Scan for the cell matching the given text and deliver its [x, y] coordinate at center. 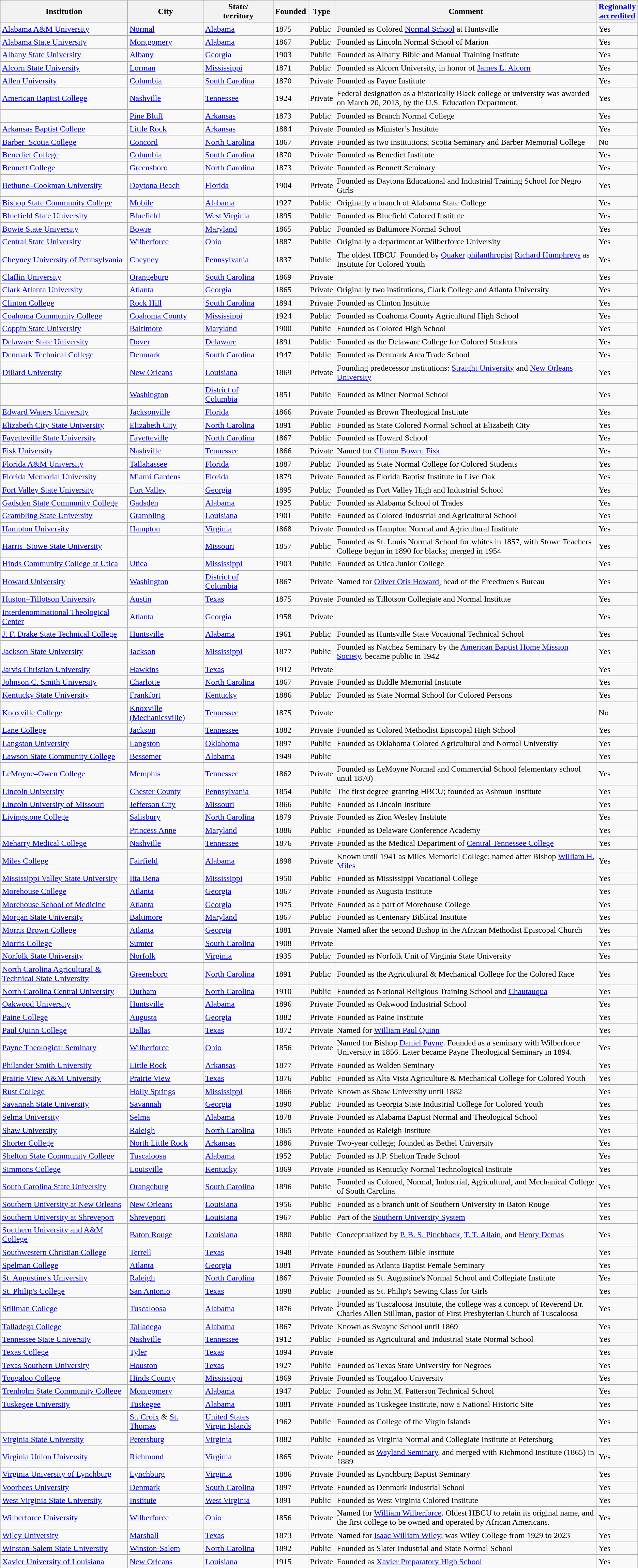
Founded as Norfolk Unit of Virginia State University [466, 956]
Founded as Albany Bible and Manual Training Institute [466, 55]
Princess Anne [166, 830]
Founded as Xavier Preparatory High School [466, 1561]
Clark Atlanta University [64, 290]
Founded as Denmark Industrial School [466, 1487]
Founded as Daytona Educational and Industrial Training School for Negro Girls [466, 185]
Institute [166, 1500]
Part of the Southern University System [466, 1217]
Edward Waters University [64, 412]
Founded as Miner Normal School [466, 394]
Comment [466, 12]
Florida A&M University [64, 464]
1975 [291, 904]
Shreveport [166, 1217]
Founded as Mississippi Vocational College [466, 878]
Jacksonville [166, 412]
Founded as Agricultural and Industrial State Normal School [466, 1339]
Cheyney [166, 260]
1948 [291, 1252]
Virginia Union University [64, 1457]
Founded as Howard School [466, 438]
Founded as Branch Normal College [466, 116]
Founded as Zion Wesley Institute [466, 817]
Morris Brown College [64, 930]
Paul Quinn College [64, 1030]
1958 [291, 617]
Founded as Alabama School of Trades [466, 503]
Originally a department at Wilberforce University [466, 242]
Richmond [166, 1457]
Founded as Delaware Conference Academy [466, 830]
St. Philip's College [64, 1291]
Rust College [64, 1091]
Fayetteville State University [64, 438]
St. Croix & St. Thomas [166, 1422]
Hawkins [166, 669]
Miami Gardens [166, 477]
Founded as Texas State University for Negroes [466, 1365]
Southern University at New Orleans [64, 1204]
Elizabeth City [166, 425]
City [166, 12]
Xavier University of Louisiana [64, 1561]
Fisk University [64, 451]
Founded as Bluefield Colored Institute [466, 216]
Federal designation as a historically Black college or university was awarded on March 20, 2013, by the U.S. Education Department. [466, 98]
Founded as West Virginia Colored Institute [466, 1500]
LeMoyne–Owen College [64, 774]
Delaware [238, 342]
Founded as State Colored Normal School at Elizabeth City [466, 425]
Type [322, 12]
Daytona Beach [166, 185]
Named for Bishop Daniel Payne. Founded as a seminary with Wilberforce University in 1856. Later became Payne Theological Seminary in 1894. [466, 1048]
Tallahassee [166, 464]
1862 [291, 774]
Known as Shaw University until 1882 [466, 1091]
Gadsden State Community College [64, 503]
Jarvis Christian University [64, 669]
Founded as Augusta Institute [466, 891]
Founded as Southern Bible Institute [466, 1252]
1901 [291, 516]
Bluefield [166, 216]
Founded as Biddle Memorial Institute [466, 682]
Prairie View A&M University [64, 1078]
Founded as Colored Industrial and Agricultural School [466, 516]
Albany State University [64, 55]
Bluefield State University [64, 216]
Founded as Oakwood Industrial School [466, 1004]
1935 [291, 956]
Founded as Lynchburg Baptist Seminary [466, 1474]
Founded as Colored Normal School at Huntsville [466, 29]
Founded as Walden Seminary [466, 1065]
Shelton State Community College [64, 1156]
1857 [291, 546]
Clinton College [64, 303]
1837 [291, 260]
Pine Bluff [166, 116]
Gadsden [166, 503]
Shaw University [64, 1130]
Voorhees University [64, 1487]
Harris–Stowe State University [64, 546]
Founded as Benedict Institute [466, 155]
Founded as Hampton Normal and Agricultural Institute [466, 529]
Morehouse School of Medicine [64, 904]
Founded as LeMoyne Normal and Commercial School (elementary school until 1870) [466, 774]
Hampton University [64, 529]
Houston [166, 1365]
Originally a branch of Alabama State College [466, 203]
1872 [291, 1030]
Benedict College [64, 155]
Grambling [166, 516]
1880 [291, 1235]
Delaware State University [64, 342]
Tuskegee University [64, 1404]
Miles College [64, 860]
Virginia State University [64, 1439]
Grambling State University [64, 516]
Spelman College [64, 1265]
Baton Rouge [166, 1235]
Founded as Huntsville State Vocational Technical School [466, 634]
Norfolk [166, 956]
North Carolina Agricultural & Technical State University [64, 974]
Charlotte [166, 682]
1904 [291, 185]
Virginia University of Lynchburg [64, 1474]
1908 [291, 943]
Lincoln University [64, 791]
Founded as College of the Virgin Islands [466, 1422]
J. F. Drake State Technical College [64, 634]
Bethune–Cookman University [64, 185]
Oklahoma [238, 743]
Savannah [166, 1104]
Known until 1941 as Miles Memorial College; named after Bishop William H. Miles [466, 860]
Hinds County [166, 1378]
Founded as Lincoln Normal School of Marion [466, 42]
Mississippi Valley State University [64, 878]
Denmark Technical College [64, 355]
Founded as Alabama Baptist Normal and Theological School [466, 1117]
Founded as St. Louis Normal School for whites in 1857, with Stowe Teachers College begun in 1890 for blacks; merged in 1954 [466, 546]
Institution [64, 12]
Fort Valley State University [64, 490]
Founded as two institutions, Scotia Seminary and Barber Memorial College [466, 142]
1851 [291, 394]
Founded as Lincoln Institute [466, 804]
Augusta [166, 1017]
Hampton [166, 529]
Bennett College [64, 168]
State/territory [238, 12]
Stillman College [64, 1309]
Savannah State University [64, 1104]
The oldest HBCU. Founded by Quaker philanthropist Richard Humphreys as Institute for Colored Youth [466, 260]
Founded as Tuscaloosa Institute, the college was a concept of Reverend Dr. Charles Allen Stillman, pastor of First Presbyterian Church of Tuscaloosa [466, 1309]
Founded as State Normal School for Colored Persons [466, 695]
1910 [291, 991]
1900 [291, 329]
Dillard University [64, 372]
Southwestern Christian College [64, 1252]
Founded as J.P. Shelton Trade School [466, 1156]
Holly Springs [166, 1091]
Winston-Salem [166, 1548]
Terrell [166, 1252]
1890 [291, 1104]
Founded as Florida Baptist Institute in Live Oak [466, 477]
Bowie [166, 229]
Shorter College [64, 1143]
Fayetteville [166, 438]
Knoxville College [64, 713]
Utica [166, 564]
Normal [166, 29]
Named for Isaac William Wiley; was Wiley College from 1929 to 2023 [466, 1535]
Founded as Georgia State Industrial College for Colored Youth [466, 1104]
Elizabeth City State University [64, 425]
Durham [166, 991]
Albany [166, 55]
Central State University [64, 242]
Selma [166, 1117]
Itta Bena [166, 878]
Founded as Alcorn University, in honor of James L. Alcorn [466, 68]
Norfolk State University [64, 956]
Lorman [166, 68]
Founded as Raleigh Institute [466, 1130]
1961 [291, 634]
Founded as a part of Morehouse College [466, 904]
Knoxville (Mechanicsville) [166, 713]
Rock Hill [166, 303]
Coppin State University [64, 329]
Named for William Paul Quinn [466, 1030]
Concord [166, 142]
Founded as Fort Valley High and Industrial School [466, 490]
Founded as Baltimore Normal School [466, 229]
Mobile [166, 203]
1950 [291, 878]
St. Augustine's University [64, 1278]
Huston–Tillotson University [64, 599]
Founded as the Agricultural & Mechanical College for the Colored Race [466, 974]
United States Virgin Islands [238, 1422]
Founded as Minister’s Institute [466, 129]
Langston [166, 743]
Tennessee State University [64, 1339]
Alcorn State University [64, 68]
Frankfort [166, 695]
1962 [291, 1422]
West Virginia State University [64, 1500]
Louisville [166, 1169]
Southern University and A&M College [64, 1235]
Wiley University [64, 1535]
Founded as the Medical Department of Central Tennessee College [466, 843]
Oakwood University [64, 1004]
Meharry Medical College [64, 843]
1892 [291, 1548]
Morris College [64, 943]
Talladega College [64, 1326]
1884 [291, 129]
1854 [291, 791]
Founded as John M. Patterson Technical School [466, 1391]
Known as Swayne School until 1869 [466, 1326]
North Little Rock [166, 1143]
1925 [291, 503]
Johnson C. Smith University [64, 682]
Chester County [166, 791]
Simmons College [64, 1169]
Lincoln University of Missouri [64, 804]
Founding predecessor institutions: Straight University and New Orleans University [466, 372]
Arkansas Baptist College [64, 129]
Founded as Atlanta Baptist Female Seminary [466, 1265]
Allen University [64, 81]
Selma University [64, 1117]
American Baptist College [64, 98]
San Antonio [166, 1291]
Founded as Alta Vista Agriculture & Mechanical College for Colored Youth [466, 1078]
Founded as Virginia Normal and Collegiate Institute at Petersburg [466, 1439]
1871 [291, 68]
Founded as Paine Institute [466, 1017]
Founded as Kentucky Normal Technological Institute [466, 1169]
Paine College [64, 1017]
1949 [291, 756]
Trenholm State Community College [64, 1391]
Florida Memorial University [64, 477]
Austin [166, 599]
Founded as Colored, Normal, Industrial, Agricultural, and Mechanical College of South Carolina [466, 1187]
Howard University [64, 581]
Founded as Centenary Biblical Institute [466, 917]
Bessemer [166, 756]
Founded as Coahoma County Agricultural High School [466, 316]
Founded as Colored Methodist Episcopal High School [466, 730]
Founded as Tillotson Collegiate and Normal Institute [466, 599]
Southern University at Shreveport [64, 1217]
Regionallyaccredited [617, 12]
Dover [166, 342]
Alabama State University [64, 42]
The first degree-granting HBCU; founded as Ashmun Institute [466, 791]
1915 [291, 1561]
Coahoma Community College [64, 316]
Lynchburg [166, 1474]
South Carolina State University [64, 1187]
Tougaloo College [64, 1378]
Langston University [64, 743]
Winston-Salem State University [64, 1548]
Jefferson City [166, 804]
Hinds Community College at Utica [64, 564]
Prairie View [166, 1078]
Conceptualized by P. B. S. Pinchback, T. T. Allain, and Henry Demas [466, 1235]
Livingstone College [64, 817]
Texas Southern University [64, 1365]
Founded as Utica Junior College [466, 564]
Founded as Wayland Seminary, and merged with Richmond Institute (1865) in 1889 [466, 1457]
Named for Clinton Bowen Fisk [466, 451]
Founded as Natchez Seminary by the American Baptist Home Mission Society, became public in 1942 [466, 651]
Dallas [166, 1030]
1967 [291, 1217]
1868 [291, 529]
Alabama A&M University [64, 29]
Founded as Tuskegee Institute, now a National Historic Site [466, 1404]
Founded [291, 12]
Founded as Clinton Institute [466, 303]
Founded as a branch unit of Southern University in Baton Rouge [466, 1204]
Petersburg [166, 1439]
Cheyney University of Pennsylvania [64, 260]
Founded as St. Augustine's Normal School and Collegiate Institute [466, 1278]
Two-year college; founded as Bethel University [466, 1143]
1878 [291, 1117]
Founded as Bennett Seminary [466, 168]
Memphis [166, 774]
Morehouse College [64, 891]
Barber–Scotia College [64, 142]
Texas College [64, 1352]
Interdenominational Theological Center [64, 617]
Fairfield [166, 860]
Coahoma County [166, 316]
Fort Valley [166, 490]
Founded as State Normal College for Colored Students [466, 464]
Kentucky State University [64, 695]
Originally two institutions, Clark College and Atlanta University [466, 290]
Founded as Tougaloo University [466, 1378]
Founded as the Delaware College for Colored Students [466, 342]
Payne Theological Seminary [64, 1048]
Tuskegee [166, 1404]
Claflin University [64, 277]
Named after the second Bishop in the African Methodist Episcopal Church [466, 930]
Salisbury [166, 817]
Founded as National Religious Training School and Chautauqua [466, 991]
Lane College [64, 730]
Morgan State University [64, 917]
Jackson State University [64, 651]
1952 [291, 1156]
Tyler [166, 1352]
North Carolina Central University [64, 991]
Named for William Wilberforce. Oldest HBCU to retain its original name, and the first college to be owned and operated by African Americans. [466, 1518]
Founded as St. Philip's Sewing Class for Girls [466, 1291]
Bishop State Community College [64, 203]
Talladega [166, 1326]
Wilberforce University [64, 1518]
Bowie State University [64, 229]
1956 [291, 1204]
Founded as Brown Theological Institute [466, 412]
Named for Oliver Otis Howard, head of the Freedmen's Bureau [466, 581]
Founded as Colored High School [466, 329]
Philander Smith University [64, 1065]
Founded as Denmark Area Trade School [466, 355]
Founded as Payne Institute [466, 81]
Founded as Oklahoma Colored Agricultural and Normal University [466, 743]
Marshall [166, 1535]
Sumter [166, 943]
Founded as Slater Industrial and State Normal School [466, 1548]
Lawson State Community College [64, 756]
